Return the (x, y) coordinate for the center point of the cell that contains the specified text.  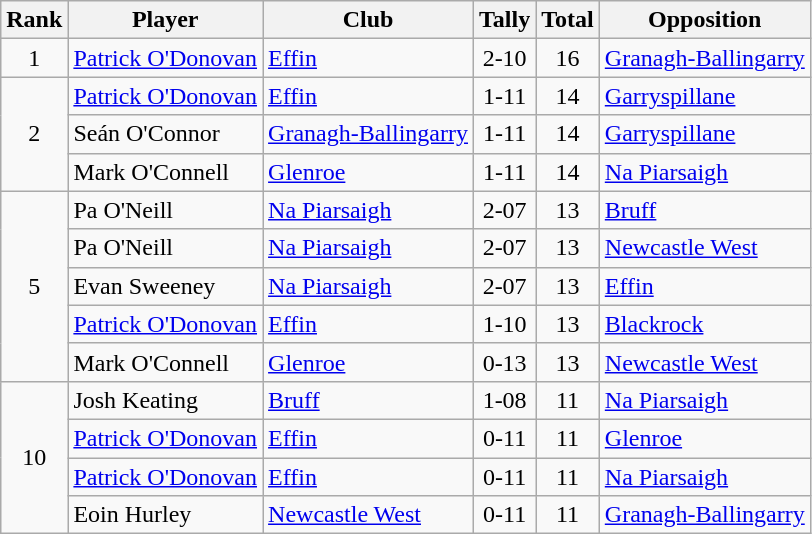
0-13 (505, 362)
Eoin Hurley (166, 515)
Rank (34, 20)
Tally (505, 20)
1-10 (505, 324)
16 (568, 58)
Player (166, 20)
2 (34, 134)
1-08 (505, 400)
2-10 (505, 58)
1 (34, 58)
Evan Sweeney (166, 286)
10 (34, 457)
Blackrock (704, 324)
5 (34, 286)
Opposition (704, 20)
Seán O'Connor (166, 134)
Club (368, 20)
Josh Keating (166, 400)
Total (568, 20)
